Pinpoint the cell where the given text exists, returning its [X, Y] midpoint coordinate. 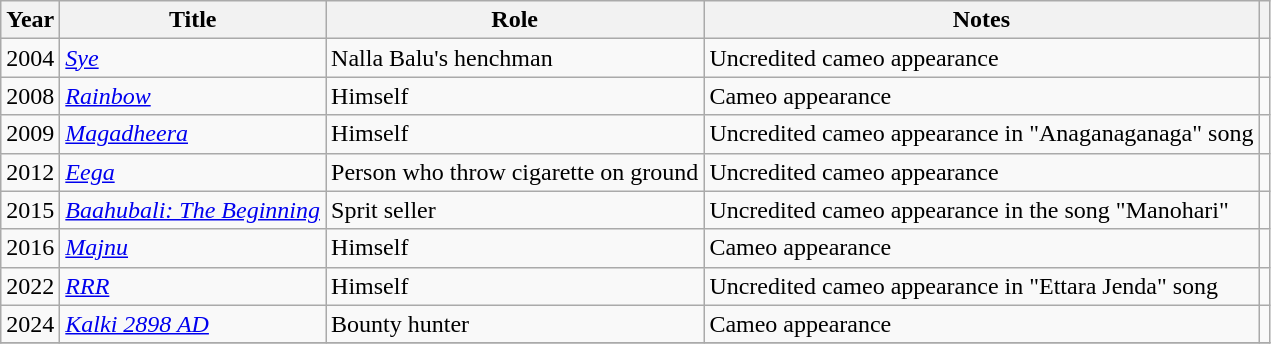
Title [193, 20]
2022 [30, 286]
Bounty hunter [515, 324]
Notes [982, 20]
Uncredited cameo appearance in "Ettara Jenda" song [982, 286]
RRR [193, 286]
2024 [30, 324]
Nalla Balu's henchman [515, 58]
Baahubali: The Beginning [193, 210]
2015 [30, 210]
Magadheera [193, 134]
2008 [30, 96]
Year [30, 20]
Role [515, 20]
Majnu [193, 248]
2009 [30, 134]
2004 [30, 58]
Uncredited cameo appearance in the song "Manohari" [982, 210]
Person who throw cigarette on ground [515, 172]
Rainbow [193, 96]
Uncredited cameo appearance in "Anaganaganaga" song [982, 134]
2016 [30, 248]
Eega [193, 172]
Sye [193, 58]
2012 [30, 172]
Kalki 2898 AD [193, 324]
Sprit seller [515, 210]
